Scan for the cell matching the given text and deliver its [x, y] coordinate at center. 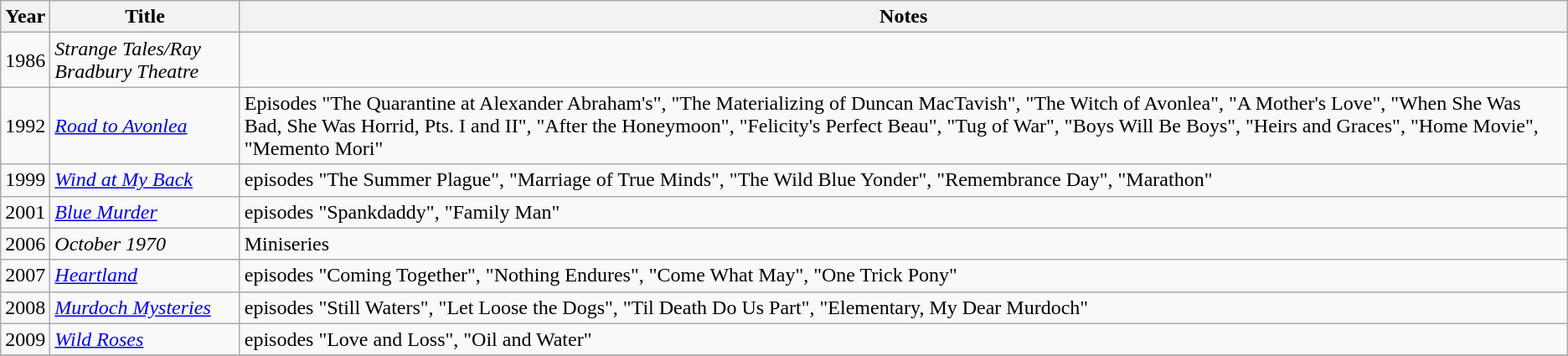
October 1970 [145, 244]
Strange Tales/Ray Bradbury Theatre [145, 60]
episodes "Still Waters", "Let Loose the Dogs", "Til Death Do Us Part", "Elementary, My Dear Murdoch" [903, 307]
episodes "Spankdaddy", "Family Man" [903, 212]
Murdoch Mysteries [145, 307]
Heartland [145, 276]
2007 [25, 276]
Title [145, 17]
1986 [25, 60]
Year [25, 17]
Blue Murder [145, 212]
2006 [25, 244]
episodes "The Summer Plague", "Marriage of True Minds", "The Wild Blue Yonder", "Remembrance Day", "Marathon" [903, 180]
episodes "Coming Together", "Nothing Endures", "Come What May", "One Trick Pony" [903, 276]
2008 [25, 307]
Miniseries [903, 244]
Road to Avonlea [145, 126]
episodes "Love and Loss", "Oil and Water" [903, 339]
2001 [25, 212]
Wild Roses [145, 339]
Notes [903, 17]
2009 [25, 339]
1992 [25, 126]
Wind at My Back [145, 180]
1999 [25, 180]
